Provide the (X, Y) coordinate of the cell's center where the given text is located.  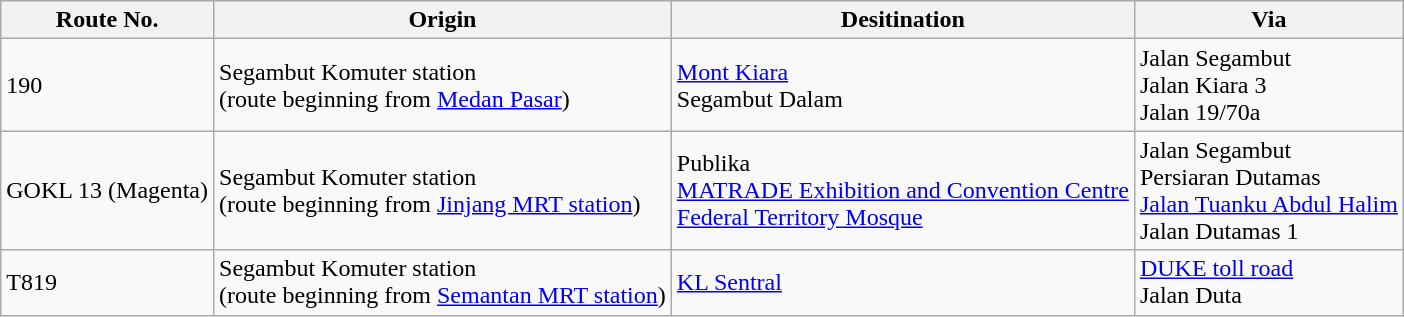
KL Sentral (902, 282)
PublikaMATRADE Exhibition and Convention Centre Federal Territory Mosque (902, 190)
GOKL 13 (Magenta) (108, 190)
T819 (108, 282)
190 (108, 85)
Route No. (108, 20)
Mont KiaraSegambut Dalam (902, 85)
Segambut Komuter station (route beginning from Medan Pasar) (443, 85)
Jalan SegambutJalan Kiara 3Jalan 19/70a (1268, 85)
Segambut Komuter station(route beginning from Jinjang MRT station) (443, 190)
Origin (443, 20)
Via (1268, 20)
DUKE toll roadJalan Duta (1268, 282)
Desitination (902, 20)
Jalan SegambutPersiaran Dutamas Jalan Tuanku Abdul Halim Jalan Dutamas 1 (1268, 190)
Segambut Komuter station(route beginning from Semantan MRT station) (443, 282)
